Output the [x, y] coordinate of the center of the cell containing the given text.  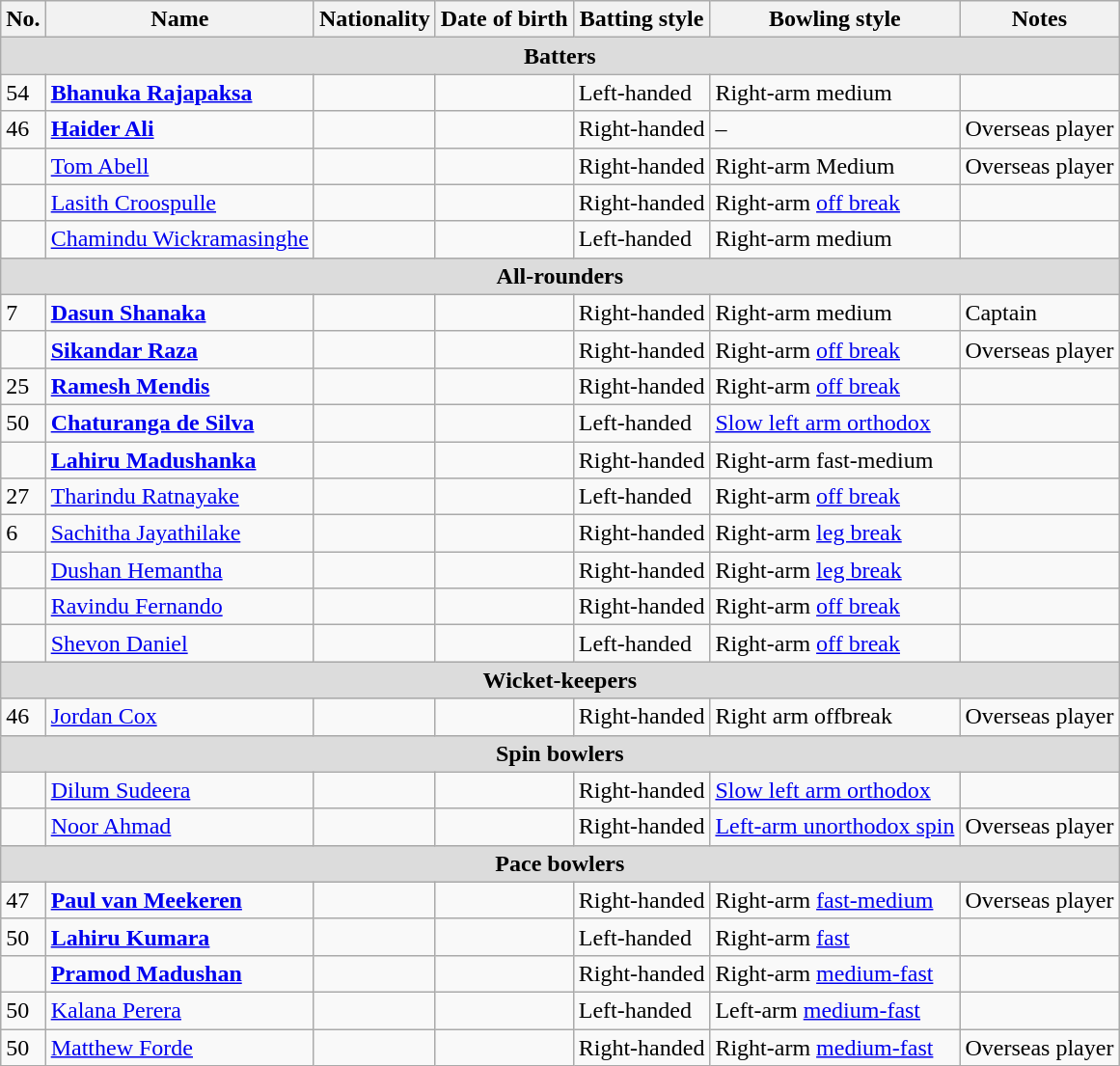
Left-arm medium-fast [835, 1010]
Spin bowlers [560, 753]
Shevon Daniel [179, 643]
Chamindu Wickramasinghe [179, 239]
Noor Ahmad [179, 827]
Bowling style [835, 19]
Name [179, 19]
Paul van Meekeren [179, 900]
Right arm offbreak [835, 717]
No. [23, 19]
Tom Abell [179, 166]
Nationality [374, 19]
Ravindu Fernando [179, 607]
Matthew Forde [179, 1047]
Sikandar Raza [179, 349]
Chaturanga de Silva [179, 423]
27 [23, 497]
Left-arm unorthodox spin [835, 827]
Bhanuka Rajapaksa [179, 93]
Notes [1040, 19]
Wicket-keepers [560, 680]
Lasith Croospulle [179, 203]
Right-arm fast [835, 937]
Batters [560, 56]
Pramod Madushan [179, 973]
Ramesh Mendis [179, 386]
6 [23, 533]
Tharindu Ratnayake [179, 497]
Dilum Sudeera [179, 790]
Kalana Perera [179, 1010]
Lahiru Madushanka [179, 460]
Dushan Hemantha [179, 570]
Date of birth [504, 19]
Sachitha Jayathilake [179, 533]
Haider Ali [179, 129]
47 [23, 900]
Lahiru Kumara [179, 937]
Right-arm Medium [835, 166]
All-rounders [560, 276]
Pace bowlers [560, 863]
Dasun Shanaka [179, 313]
Batting style [642, 19]
– [835, 129]
25 [23, 386]
54 [23, 93]
Captain [1040, 313]
7 [23, 313]
Jordan Cox [179, 717]
